Return the [X, Y] coordinate for the center point of the cell that contains the specified text.  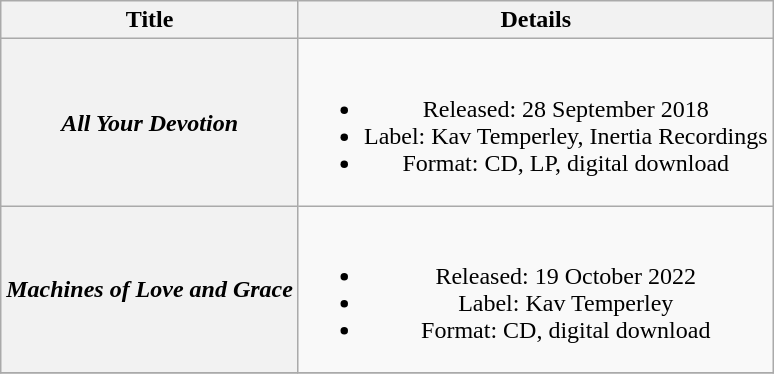
Machines of Love and Grace [150, 290]
Released: 19 October 2022Label: Kav TemperleyFormat: CD, digital download [536, 290]
Released: 28 September 2018Label: Kav Temperley, Inertia RecordingsFormat: CD, LP, digital download [536, 122]
All Your Devotion [150, 122]
Details [536, 20]
Title [150, 20]
